Locate the cell with the specified text and output its [x, y] center coordinate. 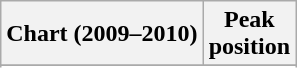
Chart (2009–2010) [102, 34]
Peakposition [249, 34]
